Extract the (x, y) coordinate from the center of the cell holding the provided text.  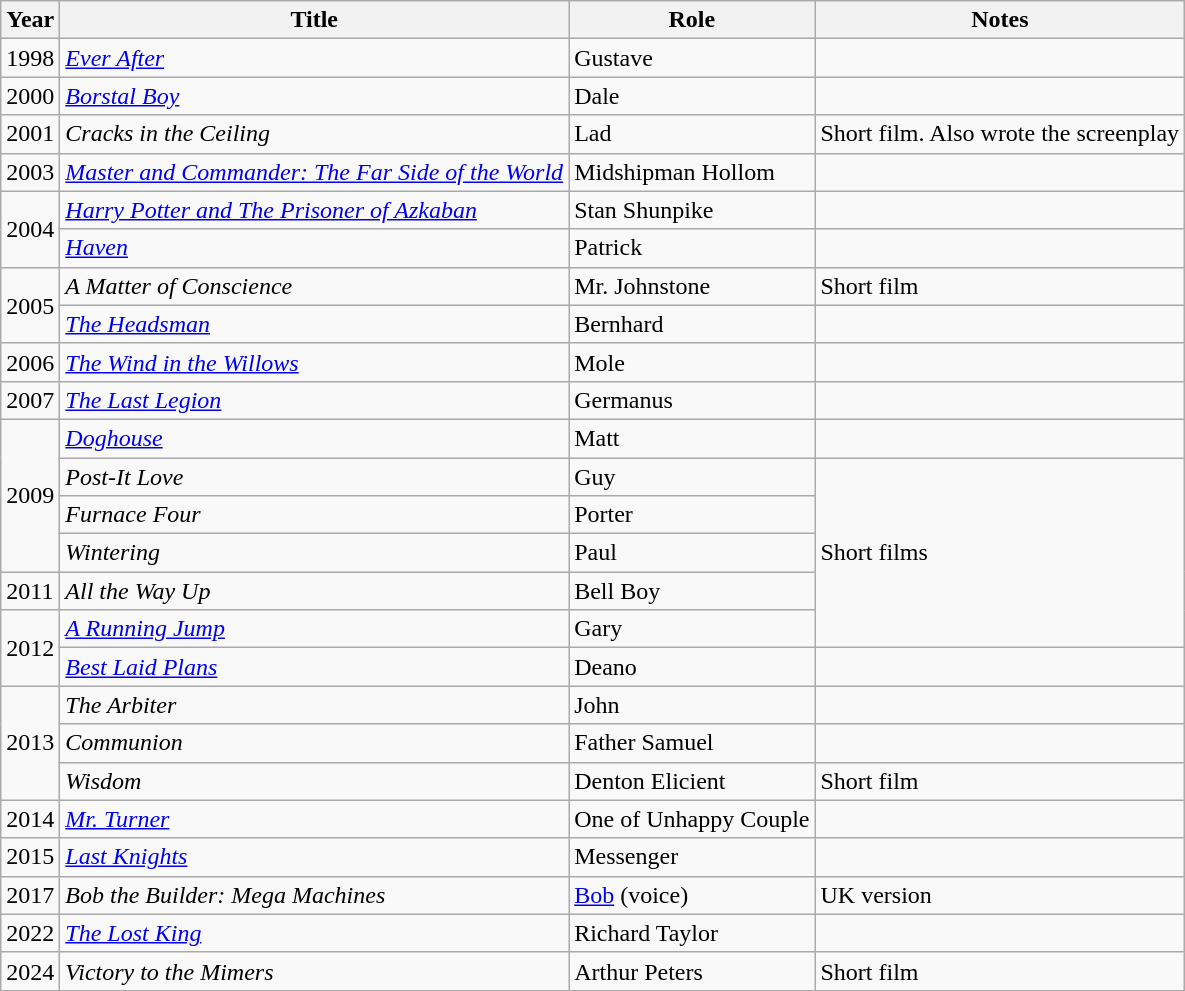
2001 (30, 134)
Bob the Builder: Mega Machines (314, 895)
Mole (692, 362)
2012 (30, 648)
Cracks in the Ceiling (314, 134)
All the Way Up (314, 591)
Bob (voice) (692, 895)
2011 (30, 591)
2007 (30, 400)
Dale (692, 96)
Post-It Love (314, 477)
Porter (692, 515)
Borstal Boy (314, 96)
Deano (692, 667)
Lad (692, 134)
2005 (30, 305)
Ever After (314, 58)
Gary (692, 629)
Victory to the Mimers (314, 971)
Matt (692, 438)
Short films (1000, 553)
Year (30, 20)
Richard Taylor (692, 933)
Short film. Also wrote the screenplay (1000, 134)
2003 (30, 172)
Wintering (314, 553)
Notes (1000, 20)
Best Laid Plans (314, 667)
2009 (30, 495)
2000 (30, 96)
Master and Commander: The Far Side of the World (314, 172)
Arthur Peters (692, 971)
Paul (692, 553)
The Wind in the Willows (314, 362)
Guy (692, 477)
Stan Shunpike (692, 210)
2024 (30, 971)
Doghouse (314, 438)
Furnace Four (314, 515)
2015 (30, 857)
The Headsman (314, 324)
Wisdom (314, 781)
2006 (30, 362)
Bernhard (692, 324)
One of Unhappy Couple (692, 819)
Gustave (692, 58)
The Arbiter (314, 705)
Role (692, 20)
A Matter of Conscience (314, 286)
Midshipman Hollom (692, 172)
Patrick (692, 248)
Communion (314, 743)
Bell Boy (692, 591)
Title (314, 20)
UK version (1000, 895)
1998 (30, 58)
Mr. Turner (314, 819)
Mr. Johnstone (692, 286)
2004 (30, 229)
2017 (30, 895)
A Running Jump (314, 629)
Messenger (692, 857)
Harry Potter and The Prisoner of Azkaban (314, 210)
The Lost King (314, 933)
Haven (314, 248)
Denton Elicient (692, 781)
Father Samuel (692, 743)
Germanus (692, 400)
2014 (30, 819)
John (692, 705)
2022 (30, 933)
Last Knights (314, 857)
2013 (30, 743)
The Last Legion (314, 400)
